Find where the given text appears and provide that cell's center as [x, y] coordinate. 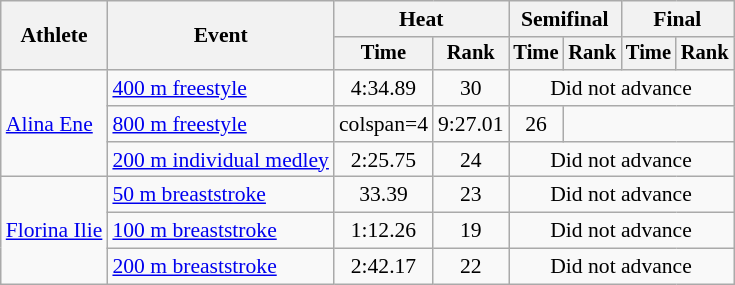
19 [470, 231]
26 [536, 124]
2:42.17 [384, 267]
50 m breaststroke [220, 195]
23 [470, 195]
33.39 [384, 195]
24 [470, 160]
800 m freestyle [220, 124]
100 m breaststroke [220, 231]
200 m breaststroke [220, 267]
22 [470, 267]
Florina Ilie [54, 230]
1:12.26 [384, 231]
30 [470, 88]
2:25.75 [384, 160]
Event [220, 36]
Heat [422, 19]
4:34.89 [384, 88]
9:27.01 [470, 124]
Final [677, 19]
200 m individual medley [220, 160]
colspan=4 [384, 124]
Athlete [54, 36]
Semifinal [564, 19]
Alina Ene [54, 124]
400 m freestyle [220, 88]
